Locate the cell with the specified text and output its [x, y] center coordinate. 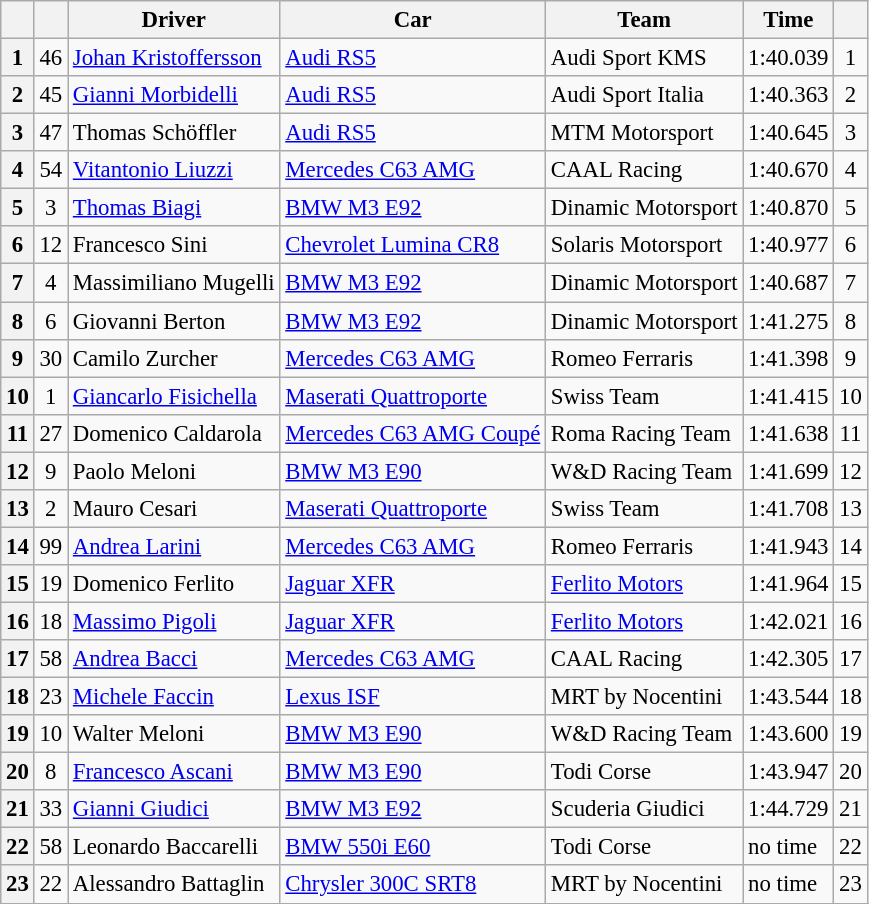
1:41.943 [788, 546]
Lexus ISF [413, 697]
Michele Faccin [174, 697]
45 [50, 95]
30 [50, 358]
Chevrolet Lumina CR8 [413, 245]
Alessandro Battaglin [174, 885]
1:41.398 [788, 358]
Leonardo Baccarelli [174, 847]
1:43.544 [788, 697]
Domenico Caldarola [174, 433]
33 [50, 809]
1:42.021 [788, 621]
Francesco Sini [174, 245]
Audi Sport Italia [644, 95]
1:43.947 [788, 772]
Francesco Ascani [174, 772]
1:40.870 [788, 208]
Andrea Bacci [174, 659]
Camilo Zurcher [174, 358]
Johan Kristoffersson [174, 58]
1:40.977 [788, 245]
BMW 550i E60 [413, 847]
Solaris Motorsport [644, 245]
1:40.687 [788, 283]
Massimo Pigoli [174, 621]
Gianni Morbidelli [174, 95]
Andrea Larini [174, 546]
Scuderia Giudici [644, 809]
1:40.670 [788, 170]
Domenico Ferlito [174, 584]
Giovanni Berton [174, 321]
1:41.415 [788, 396]
Thomas Schöffler [174, 133]
99 [50, 546]
Audi Sport KMS [644, 58]
Massimiliano Mugelli [174, 283]
Walter Meloni [174, 734]
Mercedes C63 AMG Coupé [413, 433]
1:41.699 [788, 471]
MTM Motorsport [644, 133]
27 [50, 433]
1:40.039 [788, 58]
1:41.964 [788, 584]
1:41.708 [788, 509]
Vitantonio Liuzzi [174, 170]
1:41.638 [788, 433]
1:40.645 [788, 133]
1:40.363 [788, 95]
Gianni Giudici [174, 809]
1:43.600 [788, 734]
54 [50, 170]
Car [413, 20]
Chrysler 300C SRT8 [413, 885]
Mauro Cesari [174, 509]
Time [788, 20]
Paolo Meloni [174, 471]
46 [50, 58]
Giancarlo Fisichella [174, 396]
Thomas Biagi [174, 208]
1:42.305 [788, 659]
Driver [174, 20]
1:41.275 [788, 321]
1:44.729 [788, 809]
47 [50, 133]
Roma Racing Team [644, 433]
Team [644, 20]
